Return [X, Y] of the center of cell containing provided text 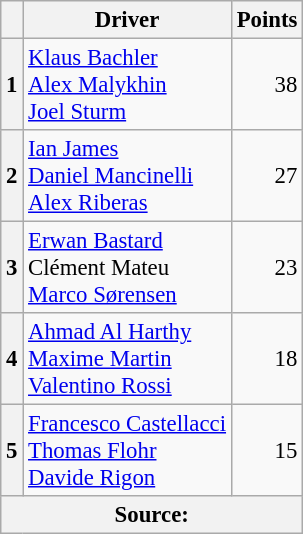
Klaus Bachler Alex Malykhin Joel Sturm [128, 85]
Ahmad Al Harthy Maxime Martin Valentino Rossi [128, 359]
4 [12, 359]
Source: [152, 515]
Driver [128, 20]
Ian James Daniel Mancinelli Alex Riberas [128, 176]
Francesco Castellacci Thomas Flohr Davide Rigon [128, 451]
5 [12, 451]
18 [266, 359]
Erwan Bastard Clément Mateu Marco Sørensen [128, 268]
38 [266, 85]
27 [266, 176]
23 [266, 268]
3 [12, 268]
15 [266, 451]
1 [12, 85]
2 [12, 176]
Points [266, 20]
